Capture the cell that displays the provided text and extract its (x, y) central coordinate. 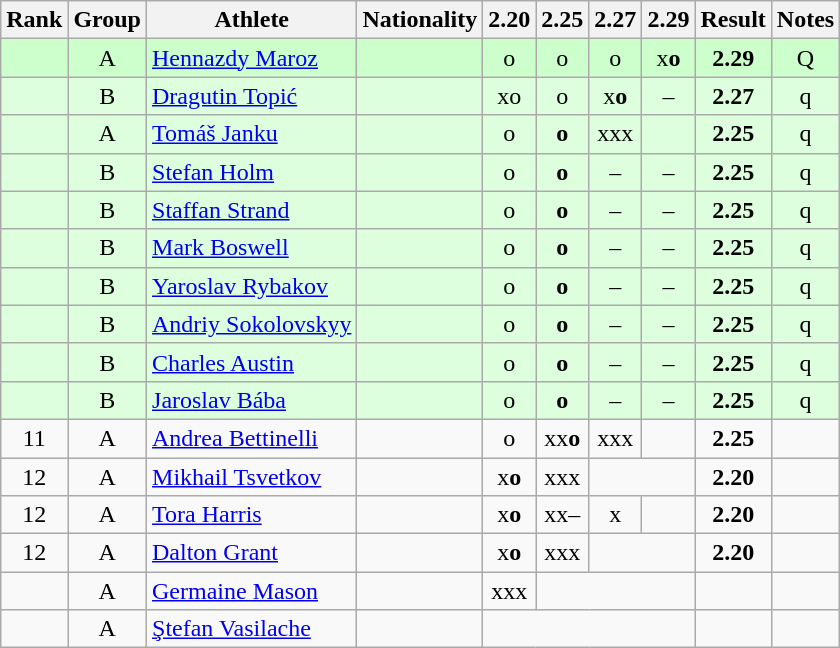
xx– (562, 515)
Q (805, 58)
Rank (34, 20)
Result (733, 20)
Group (108, 20)
Jaroslav Bába (252, 400)
Dragutin Topić (252, 96)
xxo (562, 438)
Stefan Holm (252, 172)
Germaine Mason (252, 591)
Nationality (420, 20)
Ştefan Vasilache (252, 629)
Mikhail Tsvetkov (252, 477)
Tora Harris (252, 515)
x (616, 515)
Yaroslav Rybakov (252, 286)
Charles Austin (252, 362)
Andriy Sokolovskyy (252, 324)
Dalton Grant (252, 553)
Notes (805, 20)
Mark Boswell (252, 248)
Andrea Bettinelli (252, 438)
11 (34, 438)
Tomáš Janku (252, 134)
Hennazdy Maroz (252, 58)
Athlete (252, 20)
Staffan Strand (252, 210)
